Capture the cell that displays the provided text and extract its [x, y] central coordinate. 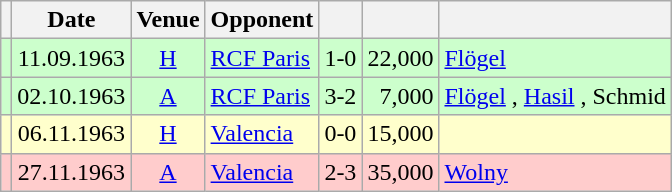
27.11.1963 [72, 172]
02.10.1963 [72, 96]
Venue [168, 20]
11.09.1963 [72, 58]
7,000 [400, 96]
1-0 [340, 58]
35,000 [400, 172]
3-2 [340, 96]
22,000 [400, 58]
06.11.1963 [72, 134]
Flögel [555, 58]
Flögel , Hasil , Schmid [555, 96]
Opponent [262, 20]
Date [72, 20]
15,000 [400, 134]
2-3 [340, 172]
0-0 [340, 134]
Wolny [555, 172]
